Determine the [X, Y] coordinate at the center of the cell enclosing the given text.  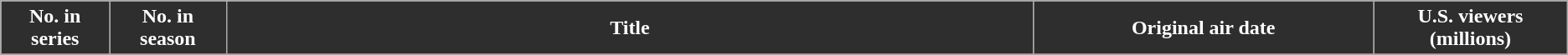
No. inseries [55, 28]
Title [630, 28]
No. inseason [168, 28]
Original air date [1204, 28]
U.S. viewers(millions) [1471, 28]
